For the text-containing cell, return its midpoint in (x, y) coordinate format. 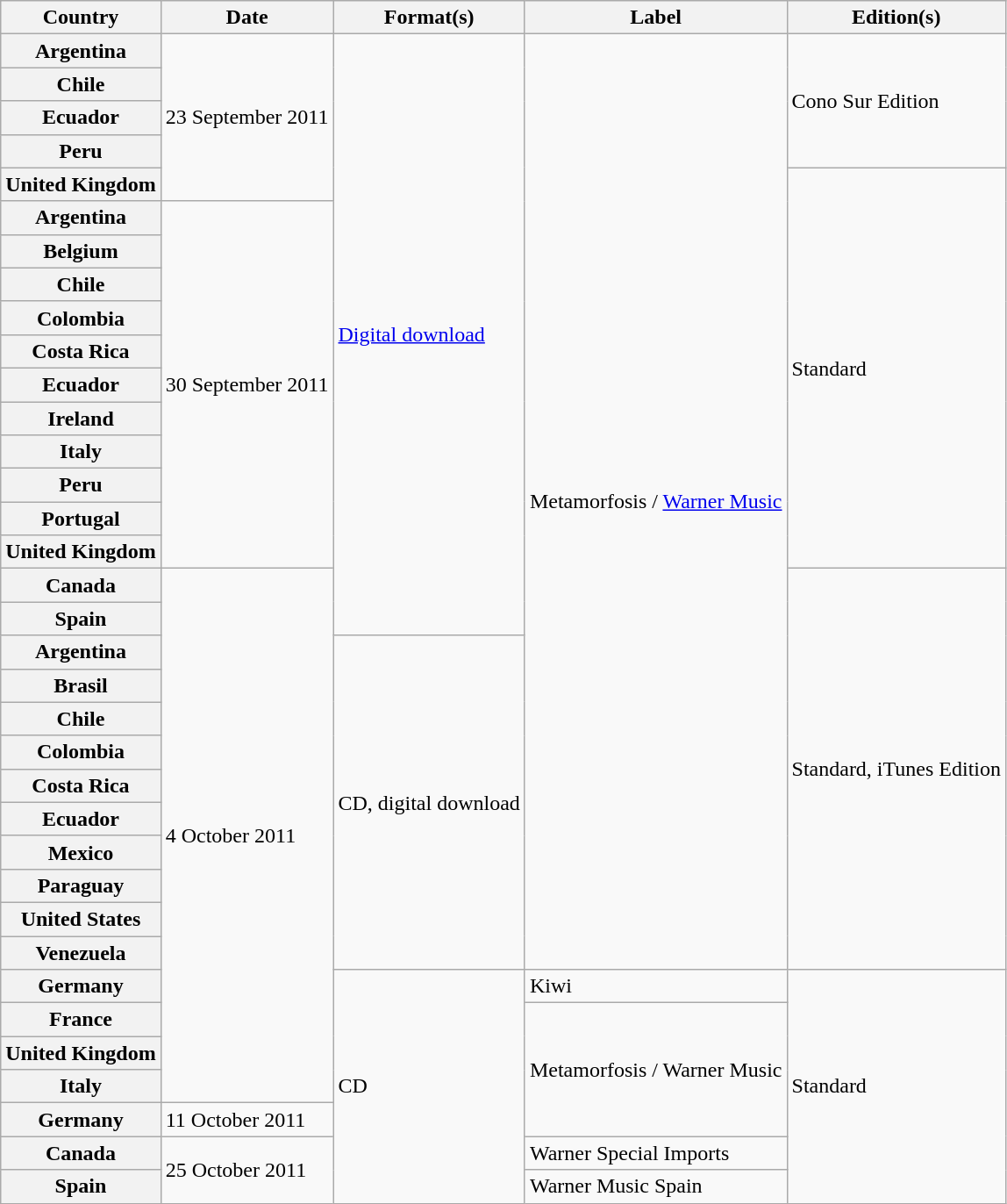
United States (81, 919)
4 October 2011 (247, 835)
Ireland (81, 419)
Digital download (429, 335)
Country (81, 18)
11 October 2011 (247, 1120)
Cono Sur Edition (896, 101)
Mexico (81, 852)
CD, digital download (429, 802)
Kiwi (656, 986)
23 September 2011 (247, 118)
Brasil (81, 685)
Belgium (81, 251)
Venezuela (81, 952)
CD (429, 1086)
Warner Music Spain (656, 1186)
Portugal (81, 519)
25 October 2011 (247, 1170)
Format(s) (429, 18)
Edition(s) (896, 18)
France (81, 1020)
Paraguay (81, 885)
Warner Special Imports (656, 1153)
Standard, iTunes Edition (896, 769)
Label (656, 18)
30 September 2011 (247, 384)
Date (247, 18)
